Locate the cell with the specified text and output its (x, y) center coordinate. 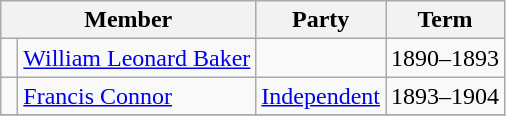
Independent (321, 96)
1890–1893 (446, 58)
Francis Connor (137, 96)
William Leonard Baker (137, 58)
Party (321, 20)
1893–1904 (446, 96)
Member (128, 20)
Term (446, 20)
